Capture the cell that displays the provided text and extract its (x, y) central coordinate. 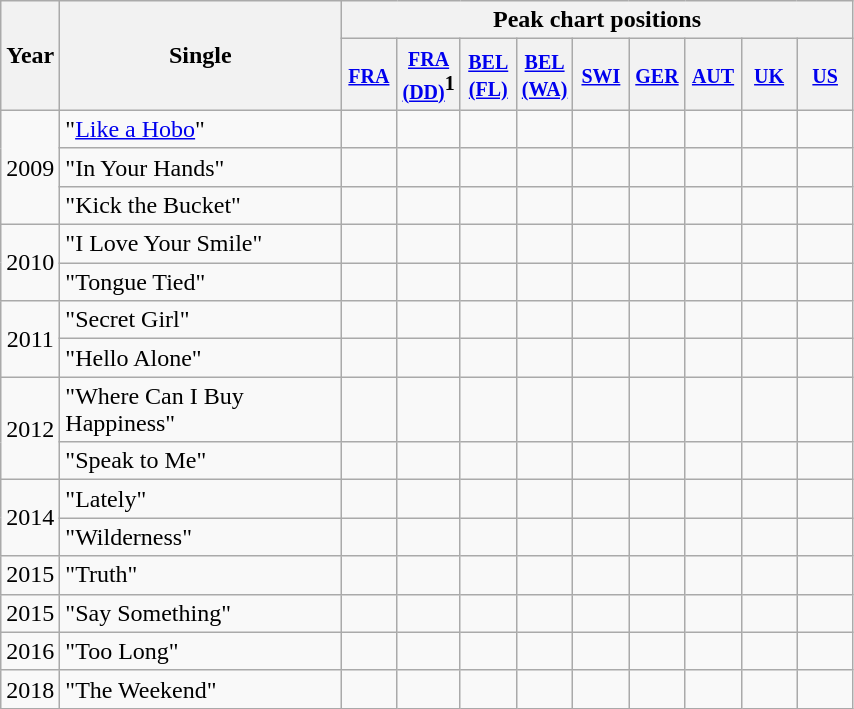
"Secret Girl" (200, 320)
Peak chart positions (597, 20)
FRA (DD)1 (428, 75)
SWI (601, 75)
BEL (WA) (544, 75)
BEL (FL) (488, 75)
2010 (30, 263)
"Like a Hobo" (200, 129)
UK (769, 75)
"Lately" (200, 499)
2012 (30, 428)
2009 (30, 167)
Year (30, 56)
"Kick the Bucket" (200, 205)
"I Love Your Smile" (200, 244)
Single (200, 56)
"Hello Alone" (200, 358)
"Wilderness" (200, 537)
"Too Long" (200, 651)
"Tongue Tied" (200, 282)
2014 (30, 518)
"Where Can I Buy Happiness" (200, 410)
AUT (713, 75)
FRA (369, 75)
GER (657, 75)
2018 (30, 689)
"Say Something" (200, 613)
2011 (30, 339)
"Speak to Me" (200, 461)
"The Weekend" (200, 689)
"In Your Hands" (200, 167)
US (825, 75)
"Truth" (200, 575)
2016 (30, 651)
